Determine the (X, Y) coordinate at the center of the cell enclosing the given text.  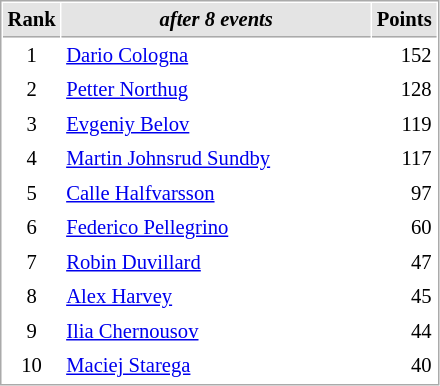
after 8 events (216, 20)
10 (32, 366)
97 (404, 194)
Robin Duvillard (216, 262)
1 (32, 56)
128 (404, 90)
8 (32, 296)
47 (404, 262)
Petter Northug (216, 90)
9 (32, 332)
Evgeniy Belov (216, 124)
152 (404, 56)
Alex Harvey (216, 296)
40 (404, 366)
Ilia Chernousov (216, 332)
Martin Johnsrud Sundby (216, 158)
Rank (32, 20)
6 (32, 228)
Federico Pellegrino (216, 228)
119 (404, 124)
3 (32, 124)
45 (404, 296)
60 (404, 228)
Maciej Starega (216, 366)
2 (32, 90)
5 (32, 194)
44 (404, 332)
Calle Halfvarsson (216, 194)
4 (32, 158)
7 (32, 262)
Dario Cologna (216, 56)
117 (404, 158)
Points (404, 20)
